For the text-containing cell, return its midpoint in [X, Y] coordinate format. 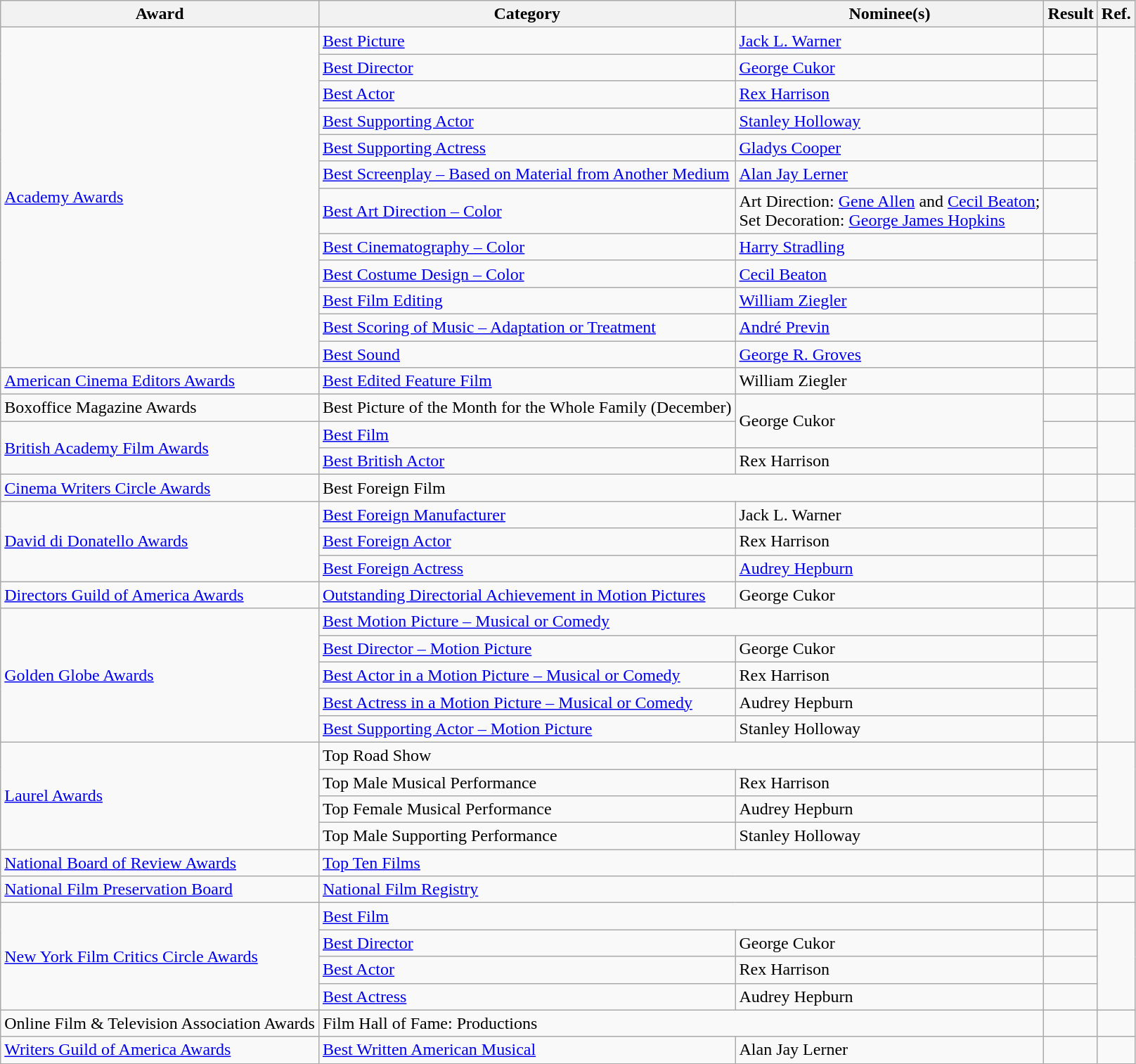
Nominee(s) [890, 14]
Result [1071, 14]
Cinema Writers Circle Awards [160, 488]
New York Film Critics Circle Awards [160, 956]
Best Foreign Actress [527, 568]
Award [160, 14]
Art Direction: Gene Allen and Cecil Beaton; Set Decoration: George James Hopkins [890, 211]
Best Supporting Actor – Motion Picture [527, 729]
Best Scoring of Music – Adaptation or Treatment [527, 327]
Boxoffice Magazine Awards [160, 408]
Best Foreign Actor [527, 541]
Directors Guild of America Awards [160, 595]
George R. Groves [890, 354]
National Board of Review Awards [160, 863]
Best Supporting Actor [527, 121]
Best Art Direction – Color [527, 211]
British Academy Film Awards [160, 448]
Best Costume Design – Color [527, 274]
Best Picture of the Month for the Whole Family (December) [527, 408]
Best Director – Motion Picture [527, 648]
Best Foreign Film [680, 488]
Outstanding Directorial Achievement in Motion Pictures [527, 595]
American Cinema Editors Awards [160, 381]
Best Film Editing [527, 300]
Best Actor in a Motion Picture – Musical or Comedy [527, 675]
Best Actress [527, 996]
Gladys Cooper [890, 148]
Online Film & Television Association Awards [160, 1023]
Category [527, 14]
Harry Stradling [890, 247]
André Previn [890, 327]
Academy Awards [160, 198]
Best Picture [527, 41]
Film Hall of Fame: Productions [680, 1023]
Best Edited Feature Film [527, 381]
Best Screenplay – Based on Material from Another Medium [527, 174]
Best Cinematography – Color [527, 247]
Top Male Supporting Performance [527, 836]
Best Motion Picture – Musical or Comedy [680, 622]
Best Foreign Manufacturer [527, 515]
Best British Actor [527, 461]
David di Donatello Awards [160, 541]
Writers Guild of America Awards [160, 1050]
Best Sound [527, 354]
Best Supporting Actress [527, 148]
Top Female Musical Performance [527, 809]
Top Ten Films [680, 863]
National Film Preservation Board [160, 890]
Top Male Musical Performance [527, 783]
Best Written American Musical [527, 1050]
Best Actress in a Motion Picture – Musical or Comedy [527, 702]
Golden Globe Awards [160, 675]
Laurel Awards [160, 795]
Ref. [1116, 14]
Top Road Show [680, 755]
Cecil Beaton [890, 274]
National Film Registry [680, 890]
